Pinpoint the cell where the given text exists, returning its [x, y] midpoint coordinate. 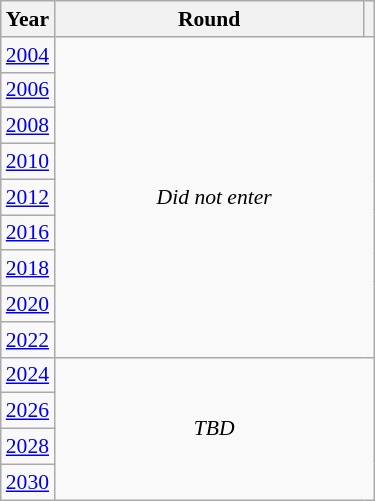
2028 [28, 447]
Round [209, 19]
2016 [28, 233]
TBD [214, 428]
2004 [28, 55]
2012 [28, 197]
2026 [28, 411]
2020 [28, 304]
Did not enter [214, 198]
Year [28, 19]
2018 [28, 269]
2024 [28, 375]
2008 [28, 126]
2010 [28, 162]
2006 [28, 90]
2030 [28, 482]
2022 [28, 340]
